Return [X, Y] of the center of cell containing provided text 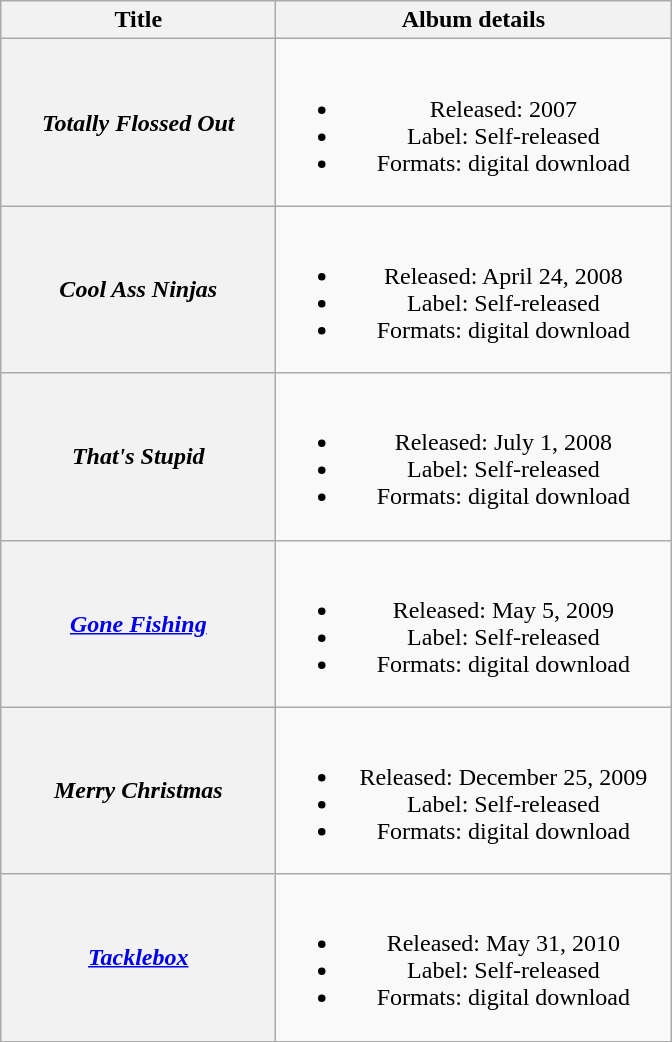
Tacklebox [138, 958]
Totally Flossed Out [138, 122]
Cool Ass Ninjas [138, 290]
Released: December 25, 2009Label: Self-releasedFormats: digital download [474, 790]
Released: 2007Label: Self-releasedFormats: digital download [474, 122]
Released: July 1, 2008Label: Self-releasedFormats: digital download [474, 456]
Released: May 31, 2010Label: Self-releasedFormats: digital download [474, 958]
Released: April 24, 2008Label: Self-releasedFormats: digital download [474, 290]
Gone Fishing [138, 624]
Title [138, 20]
Album details [474, 20]
Merry Christmas [138, 790]
Released: May 5, 2009Label: Self-releasedFormats: digital download [474, 624]
That's Stupid [138, 456]
